Search for the cell housing the specified text and yield its (x, y) center coordinate. 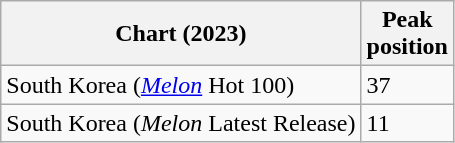
South Korea (Melon Latest Release) (181, 123)
37 (407, 85)
South Korea (Melon Hot 100) (181, 85)
Chart (2023) (181, 34)
Peakposition (407, 34)
11 (407, 123)
